Scan for the cell matching the given text and deliver its [x, y] coordinate at center. 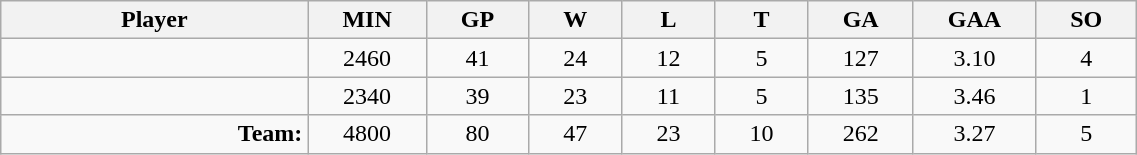
10 [762, 134]
127 [860, 58]
T [762, 20]
41 [477, 58]
24 [576, 58]
Player [154, 20]
2340 [367, 96]
GAA [974, 20]
GA [860, 20]
GP [477, 20]
11 [668, 96]
4800 [367, 134]
1 [1086, 96]
3.46 [974, 96]
L [668, 20]
12 [668, 58]
Team: [154, 134]
4 [1086, 58]
47 [576, 134]
262 [860, 134]
3.27 [974, 134]
MIN [367, 20]
135 [860, 96]
2460 [367, 58]
39 [477, 96]
3.10 [974, 58]
SO [1086, 20]
W [576, 20]
80 [477, 134]
